Determine the (x, y) coordinate at the center of the cell enclosing the given text.  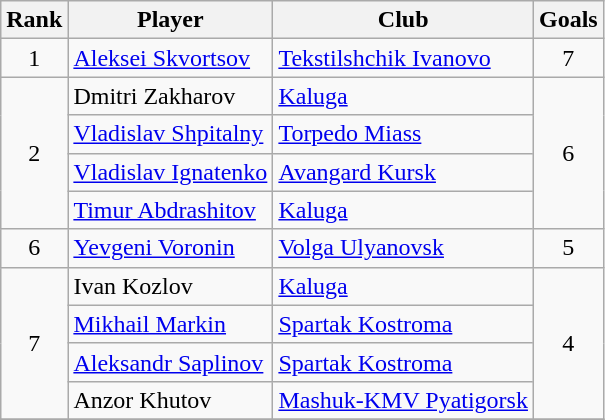
Vladislav Ignatenko (170, 172)
Goals (568, 20)
1 (34, 58)
Tekstilshchik Ivanovo (404, 58)
Avangard Kursk (404, 172)
Vladislav Shpitalny (170, 134)
Timur Abdrashitov (170, 210)
Torpedo Miass (404, 134)
Dmitri Zakharov (170, 96)
5 (568, 248)
Aleksandr Saplinov (170, 362)
Anzor Khutov (170, 400)
Yevgeni Voronin (170, 248)
Aleksei Skvortsov (170, 58)
4 (568, 343)
Player (170, 20)
Volga Ulyanovsk (404, 248)
Rank (34, 20)
Ivan Kozlov (170, 286)
Mikhail Markin (170, 324)
2 (34, 153)
Club (404, 20)
Mashuk-KMV Pyatigorsk (404, 400)
